Output the [X, Y] coordinate of the center of the cell containing the given text.  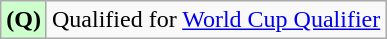
Qualified for World Cup Qualifier [216, 20]
(Q) [24, 20]
